Return (X, Y) of the center of cell containing provided text 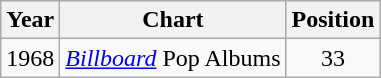
Year (30, 20)
Chart (173, 20)
Billboard Pop Albums (173, 58)
Position (333, 20)
33 (333, 58)
1968 (30, 58)
